Scan for the cell matching the given text and deliver its (X, Y) coordinate at center. 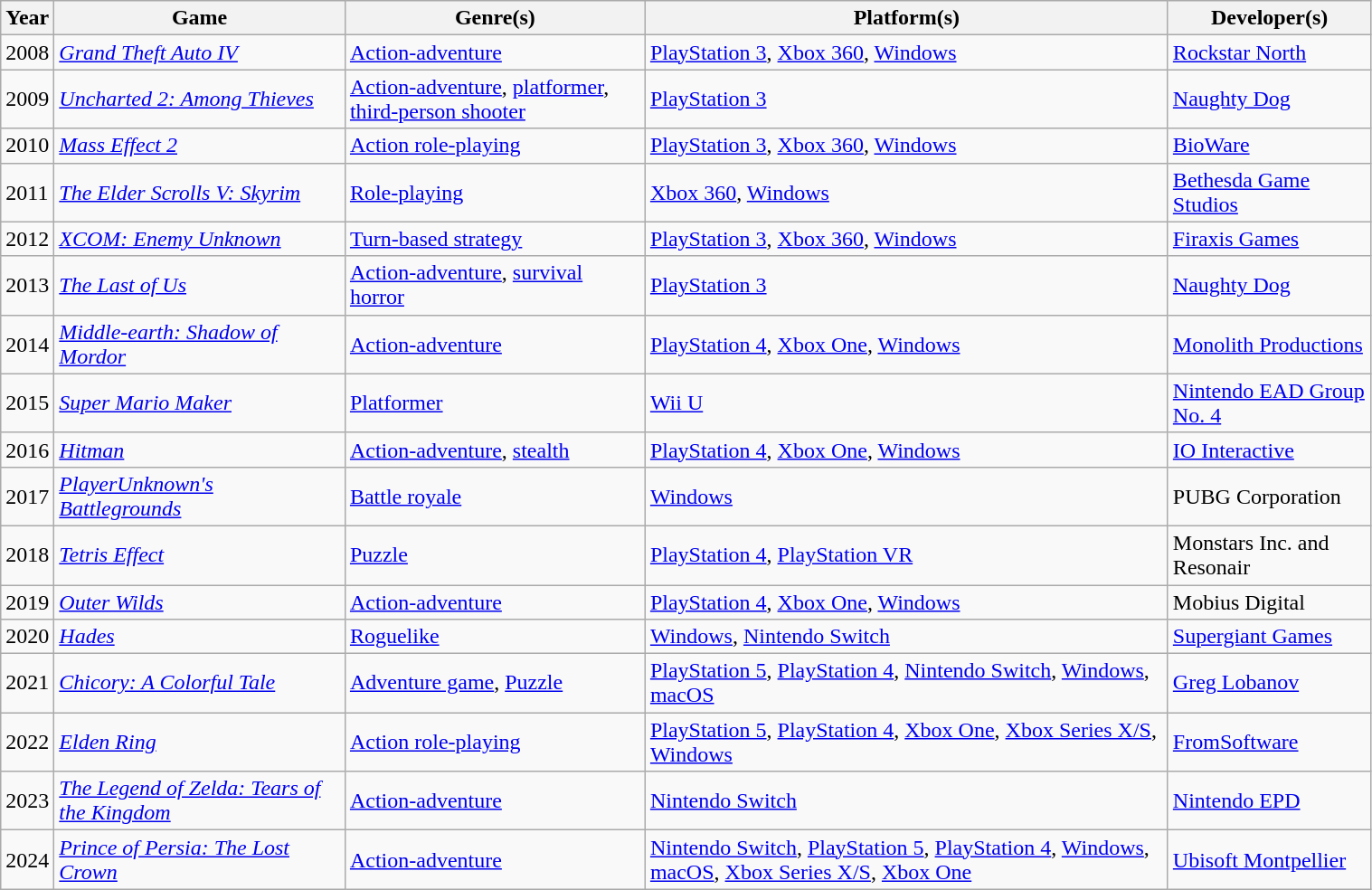
Windows (906, 496)
Uncharted 2: Among Thieves (200, 99)
Chicory: A Colorful Tale (200, 684)
Nintendo Switch, PlayStation 5, PlayStation 4, Windows, macOS, Xbox Series X/S, Xbox One (906, 859)
Elden Ring (200, 742)
2024 (27, 859)
Rockstar North (1270, 52)
Developer(s) (1270, 18)
Greg Lobanov (1270, 684)
Prince of Persia: The Lost Crown (200, 859)
Bethesda Game Studios (1270, 192)
Action-adventure, survival horror (495, 286)
Xbox 360, Windows (906, 192)
Hades (200, 637)
IO Interactive (1270, 450)
Middle-earth: Shadow of Mordor (200, 344)
2022 (27, 742)
Action-adventure, stealth (495, 450)
Role-playing (495, 192)
Monolith Productions (1270, 344)
Genre(s) (495, 18)
Super Mario Maker (200, 403)
Nintendo EPD (1270, 801)
PlayerUnknown's Battlegrounds (200, 496)
PlayStation 5, PlayStation 4, Nintendo Switch, Windows, macOS (906, 684)
2023 (27, 801)
Windows, Nintendo Switch (906, 637)
2008 (27, 52)
2010 (27, 146)
The Legend of Zelda: Tears of the Kingdom (200, 801)
Mass Effect 2 (200, 146)
2014 (27, 344)
Platformer (495, 403)
2017 (27, 496)
The Last of Us (200, 286)
Monstars Inc. and Resonair (1270, 555)
2019 (27, 601)
FromSoftware (1270, 742)
Puzzle (495, 555)
Game (200, 18)
Turn-based strategy (495, 239)
2021 (27, 684)
Platform(s) (906, 18)
2016 (27, 450)
2018 (27, 555)
Ubisoft Montpellier (1270, 859)
Supergiant Games (1270, 637)
Roguelike (495, 637)
PUBG Corporation (1270, 496)
Tetris Effect (200, 555)
2013 (27, 286)
Firaxis Games (1270, 239)
2009 (27, 99)
2020 (27, 637)
Adventure game, Puzzle (495, 684)
2011 (27, 192)
Nintendo Switch (906, 801)
Action-adventure, platformer, third-person shooter (495, 99)
Year (27, 18)
Mobius Digital (1270, 601)
The Elder Scrolls V: Skyrim (200, 192)
Nintendo EAD Group No. 4 (1270, 403)
XCOM: Enemy Unknown (200, 239)
PlayStation 4, PlayStation VR (906, 555)
Hitman (200, 450)
PlayStation 5, PlayStation 4, Xbox One, Xbox Series X/S, Windows (906, 742)
Battle royale (495, 496)
2015 (27, 403)
Grand Theft Auto IV (200, 52)
BioWare (1270, 146)
2012 (27, 239)
Outer Wilds (200, 601)
Wii U (906, 403)
